From the cell containing the given text, extract its center point as [x, y] coordinate. 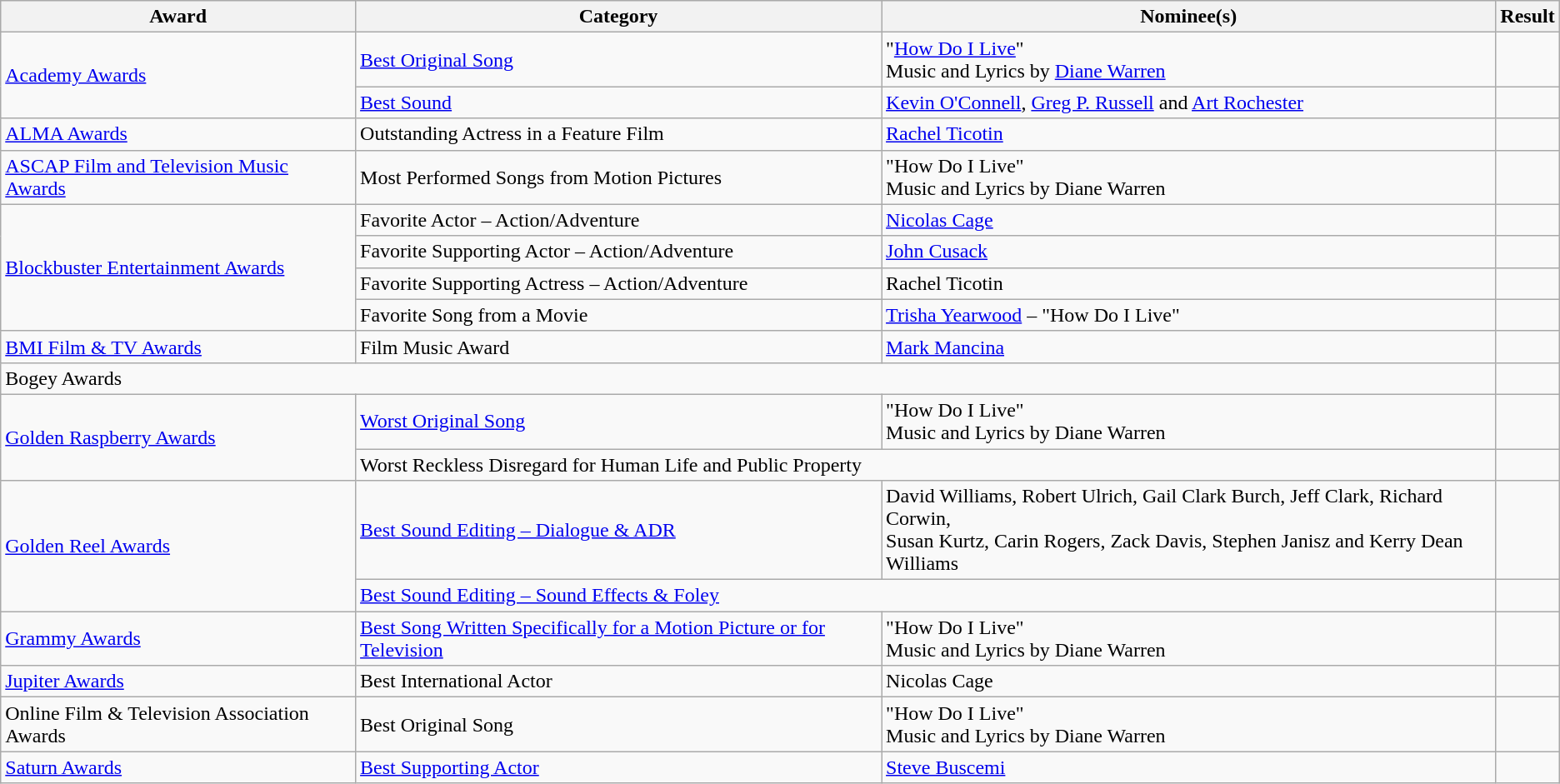
Mark Mancina [1188, 347]
Best Sound Editing – Sound Effects & Foley [926, 596]
Best Sound Editing – Dialogue & ADR [618, 530]
Online Film & Television Association Awards [178, 725]
Academy Awards [178, 75]
Result [1527, 17]
Golden Raspberry Awards [178, 437]
Trisha Yearwood – "How Do I Live" [1188, 315]
Steve Buscemi [1188, 767]
Worst Original Song [618, 422]
John Cusack [1188, 252]
Category [618, 17]
Golden Reel Awards [178, 547]
Favorite Supporting Actor – Action/Adventure [618, 252]
ALMA Awards [178, 134]
Outstanding Actress in a Feature Film [618, 134]
Nominee(s) [1188, 17]
Film Music Award [618, 347]
Favorite Supporting Actress – Action/Adventure [618, 283]
Kevin O'Connell, Greg P. Russell and Art Rochester [1188, 102]
Best Sound [618, 102]
Most Performed Songs from Motion Pictures [618, 177]
Blockbuster Entertainment Awards [178, 267]
Favorite Song from a Movie [618, 315]
Grammy Awards [178, 638]
BMI Film & TV Awards [178, 347]
Best Song Written Specifically for a Motion Picture or for Television [618, 638]
Worst Reckless Disregard for Human Life and Public Property [926, 464]
Best International Actor [618, 682]
Jupiter Awards [178, 682]
Saturn Awards [178, 767]
ASCAP Film and Television Music Awards [178, 177]
Best Supporting Actor [618, 767]
Award [178, 17]
Favorite Actor – Action/Adventure [618, 220]
Bogey Awards [748, 378]
